Scan for the cell matching the given text and deliver its [X, Y] coordinate at center. 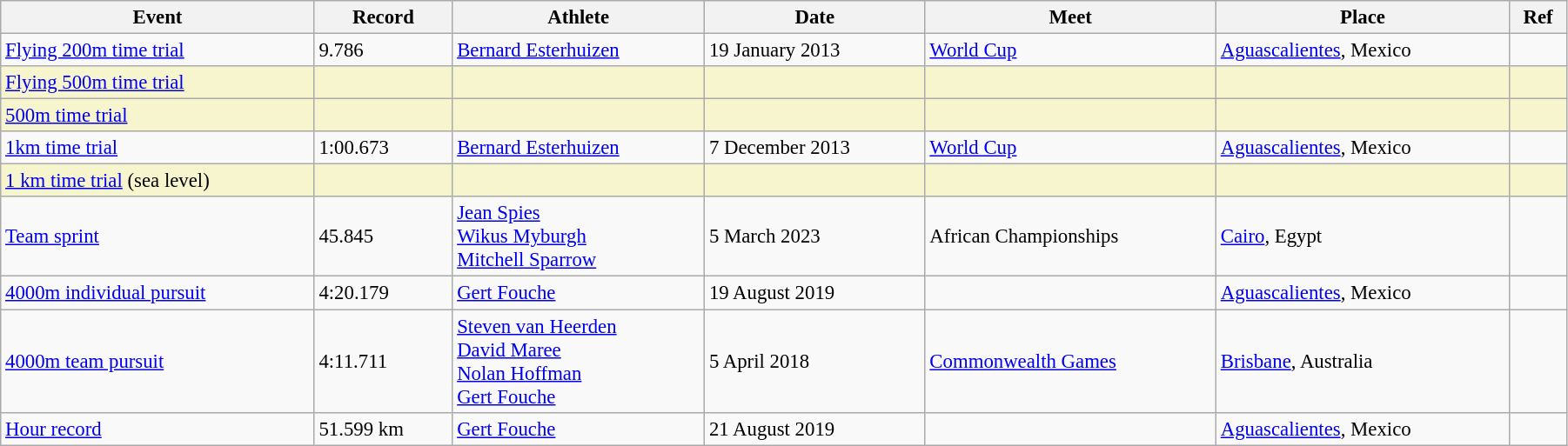
5 March 2023 [814, 236]
21 August 2019 [814, 429]
Date [814, 17]
Cairo, Egypt [1363, 236]
5 April 2018 [814, 362]
Flying 200m time trial [157, 50]
4:20.179 [383, 293]
19 January 2013 [814, 50]
9.786 [383, 50]
51.599 km [383, 429]
Flying 500m time trial [157, 83]
Athlete [579, 17]
Steven van HeerdenDavid MareeNolan HoffmanGert Fouche [579, 362]
Brisbane, Australia [1363, 362]
Team sprint [157, 236]
4000m team pursuit [157, 362]
Meet [1070, 17]
Event [157, 17]
Commonwealth Games [1070, 362]
1 km time trial (sea level) [157, 181]
Ref [1538, 17]
1km time trial [157, 148]
Hour record [157, 429]
500m time trial [157, 116]
Record [383, 17]
African Championships [1070, 236]
4000m individual pursuit [157, 293]
45.845 [383, 236]
1:00.673 [383, 148]
19 August 2019 [814, 293]
4:11.711 [383, 362]
Place [1363, 17]
Jean SpiesWikus MyburghMitchell Sparrow [579, 236]
7 December 2013 [814, 148]
